Output the [x, y] coordinate of the center of the cell containing the given text.  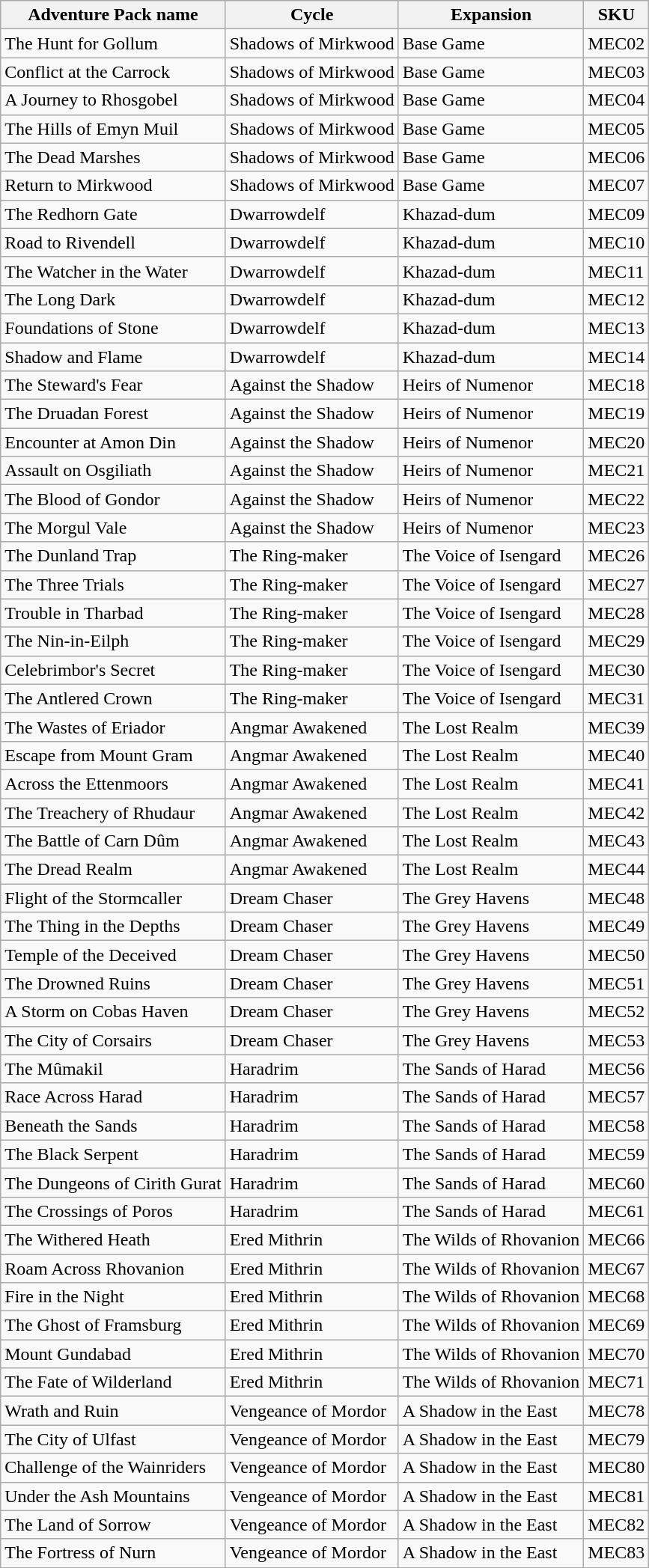
MEC22 [617, 499]
Flight of the Stormcaller [113, 898]
The City of Corsairs [113, 1040]
The Redhorn Gate [113, 214]
MEC60 [617, 1183]
Road to Rivendell [113, 242]
The Antlered Crown [113, 698]
MEC18 [617, 385]
The Three Trials [113, 585]
MEC26 [617, 556]
MEC14 [617, 357]
MEC41 [617, 784]
The Drowned Ruins [113, 983]
The Ghost of Framsburg [113, 1326]
The Black Serpent [113, 1154]
MEC69 [617, 1326]
Expansion [491, 15]
The Treachery of Rhudaur [113, 812]
MEC03 [617, 72]
Temple of the Deceived [113, 955]
MEC02 [617, 43]
MEC21 [617, 471]
The Morgul Vale [113, 528]
MEC19 [617, 414]
Trouble in Tharbad [113, 613]
Conflict at the Carrock [113, 72]
The Battle of Carn Dûm [113, 841]
Mount Gundabad [113, 1354]
MEC67 [617, 1269]
Fire in the Night [113, 1297]
The Thing in the Depths [113, 927]
SKU [617, 15]
MEC51 [617, 983]
Cycle [311, 15]
MEC53 [617, 1040]
MEC82 [617, 1525]
The Druadan Forest [113, 414]
MEC70 [617, 1354]
MEC71 [617, 1382]
The Watcher in the Water [113, 271]
Return to Mirkwood [113, 186]
MEC10 [617, 242]
Beneath the Sands [113, 1126]
MEC04 [617, 100]
A Storm on Cobas Haven [113, 1012]
Adventure Pack name [113, 15]
MEC06 [617, 157]
MEC50 [617, 955]
Encounter at Amon Din [113, 442]
MEC05 [617, 129]
MEC52 [617, 1012]
MEC20 [617, 442]
The Land of Sorrow [113, 1525]
MEC43 [617, 841]
The Dread Realm [113, 870]
MEC13 [617, 328]
Challenge of the Wainriders [113, 1468]
Foundations of Stone [113, 328]
Roam Across Rhovanion [113, 1269]
MEC56 [617, 1069]
MEC79 [617, 1439]
MEC61 [617, 1211]
Race Across Harad [113, 1097]
Escape from Mount Gram [113, 755]
Wrath and Ruin [113, 1411]
Shadow and Flame [113, 357]
MEC59 [617, 1154]
The Hills of Emyn Muil [113, 129]
The Fortress of Nurn [113, 1553]
MEC29 [617, 641]
MEC40 [617, 755]
MEC31 [617, 698]
The Dungeons of Cirith Gurat [113, 1183]
Assault on Osgiliath [113, 471]
MEC07 [617, 186]
MEC66 [617, 1239]
MEC58 [617, 1126]
The Dead Marshes [113, 157]
MEC09 [617, 214]
MEC30 [617, 670]
The Crossings of Poros [113, 1211]
The Long Dark [113, 299]
MEC12 [617, 299]
MEC27 [617, 585]
MEC80 [617, 1468]
The Hunt for Gollum [113, 43]
MEC81 [617, 1496]
The Fate of Wilderland [113, 1382]
A Journey to Rhosgobel [113, 100]
MEC68 [617, 1297]
The Mûmakil [113, 1069]
Under the Ash Mountains [113, 1496]
MEC48 [617, 898]
The Steward's Fear [113, 385]
MEC11 [617, 271]
MEC44 [617, 870]
MEC83 [617, 1553]
MEC28 [617, 613]
The City of Ulfast [113, 1439]
MEC78 [617, 1411]
MEC49 [617, 927]
MEC39 [617, 727]
MEC57 [617, 1097]
The Withered Heath [113, 1239]
The Blood of Gondor [113, 499]
The Dunland Trap [113, 556]
Celebrimbor's Secret [113, 670]
Across the Ettenmoors [113, 784]
MEC23 [617, 528]
MEC42 [617, 812]
The Wastes of Eriador [113, 727]
The Nin-in-Eilph [113, 641]
